Detect which cell encompasses the target text, then output its (X, Y) center coordinate. 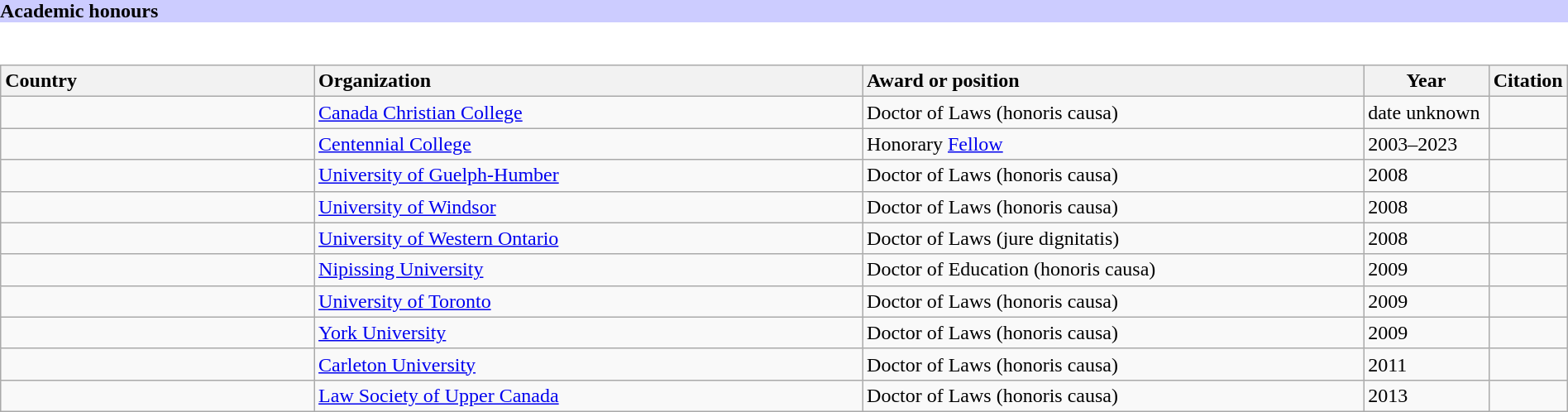
Carleton University (589, 364)
Organization (589, 81)
Honorary Fellow (1113, 144)
Centennial College (589, 144)
University of Windsor (589, 207)
Doctor of Education (honoris causa) (1113, 270)
Citation (1528, 81)
Doctor of Laws (jure dignitatis) (1113, 238)
Nipissing University (589, 270)
Country (157, 81)
Award or position (1113, 81)
Academic honours (784, 12)
York University (589, 333)
University of Western Ontario (589, 238)
Year (1427, 81)
University of Toronto (589, 301)
University of Guelph-Humber (589, 175)
date unknown (1427, 113)
2013 (1427, 395)
2011 (1427, 364)
Canada Christian College (589, 113)
Law Society of Upper Canada (589, 395)
2003–2023 (1427, 144)
